Return the (x, y) coordinate for the center point of the cell that contains the specified text.  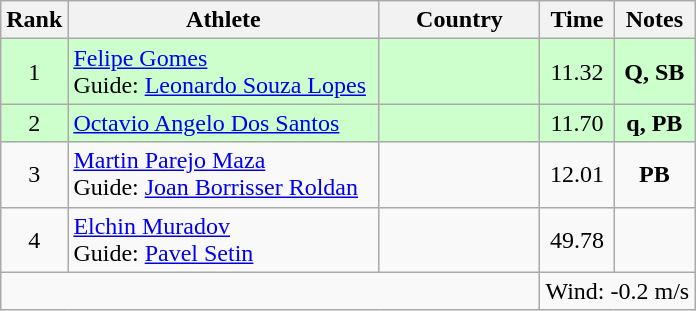
Notes (654, 20)
Octavio Angelo Dos Santos (224, 123)
2 (34, 123)
11.70 (577, 123)
Martin Parejo MazaGuide: Joan Borrisser Roldan (224, 174)
PB (654, 174)
Q, SB (654, 72)
q, PB (654, 123)
Country (460, 20)
12.01 (577, 174)
Rank (34, 20)
1 (34, 72)
Felipe GomesGuide: Leonardo Souza Lopes (224, 72)
Wind: -0.2 m/s (618, 291)
11.32 (577, 72)
Elchin MuradovGuide: Pavel Setin (224, 240)
49.78 (577, 240)
3 (34, 174)
Time (577, 20)
Athlete (224, 20)
4 (34, 240)
